From the cell containing the given text, extract its center point as (X, Y) coordinate. 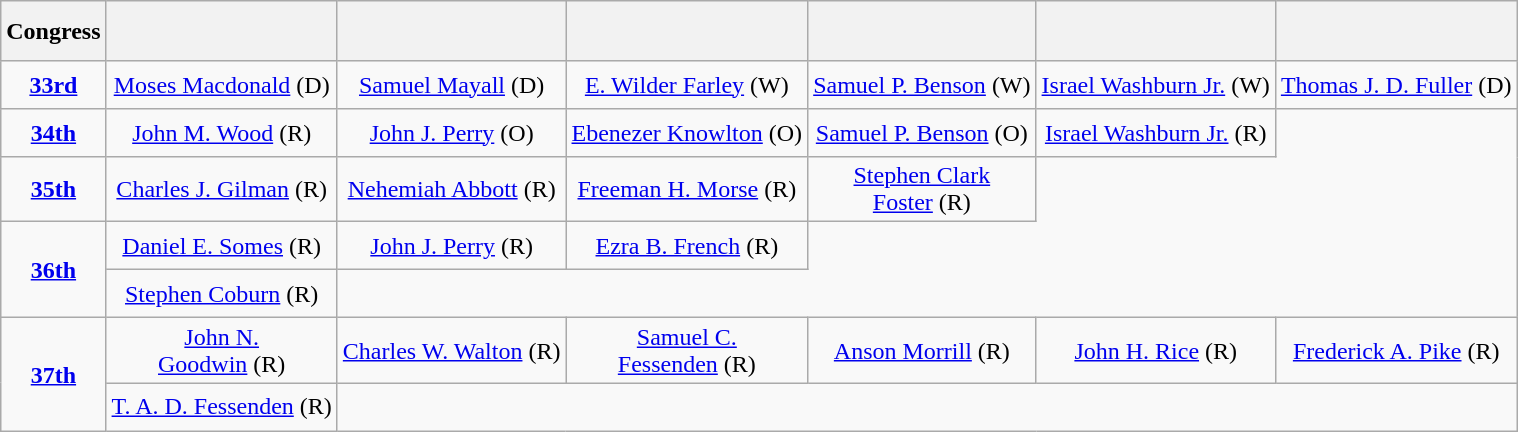
E. Wilder Farley (W) (687, 85)
Ezra B. French (R) (687, 246)
Samuel Mayall (D) (452, 85)
Moses Macdonald (D) (222, 85)
John N.Goodwin (R) (222, 350)
Congress (54, 31)
Thomas J. D. Fuller (D) (1396, 85)
Stephen Coburn (R) (222, 294)
Anson Morrill (R) (922, 350)
Samuel C.Fessenden (R) (687, 350)
Frederick A. Pike (R) (1396, 350)
John H. Rice (R) (1156, 350)
T. A. D. Fessenden (R) (222, 407)
33rd (54, 85)
John M. Wood (R) (222, 133)
John J. Perry (R) (452, 246)
Samuel P. Benson (O) (922, 133)
Daniel E. Somes (R) (222, 246)
Samuel P. Benson (W) (922, 85)
Nehemiah Abbott (R) (452, 190)
34th (54, 133)
36th (54, 270)
Freeman H. Morse (R) (687, 190)
Charles J. Gilman (R) (222, 190)
37th (54, 374)
Israel Washburn Jr. (R) (1156, 133)
Charles W. Walton (R) (452, 350)
Ebenezer Knowlton (O) (687, 133)
35th (54, 190)
Israel Washburn Jr. (W) (1156, 85)
Stephen ClarkFoster (R) (922, 190)
John J. Perry (O) (452, 133)
